Locate the cell with the specified text and output its (x, y) center coordinate. 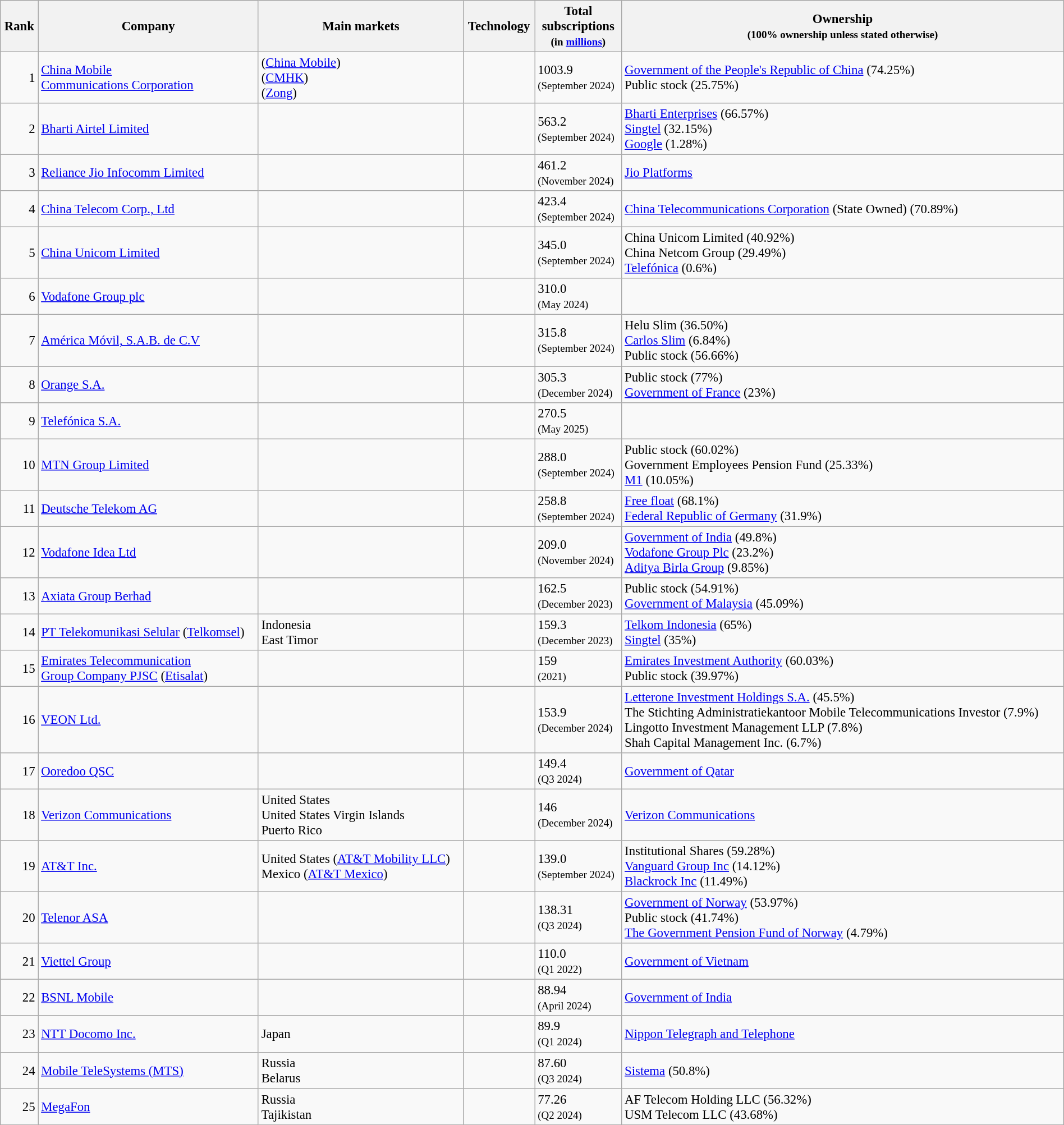
12 (19, 552)
Emirates Investment Authority (60.03%)Public stock (39.97%) (843, 669)
305.3(December 2024) (578, 385)
Government of India (49.8%)Vodafone Group Plc (23.2%)Aditya Birla Group (9.85%) (843, 552)
Totalsubscriptions(in millions) (578, 26)
258.8(September 2024) (578, 508)
Russia Tajikistan (360, 1106)
17 (19, 771)
138.31(Q3 2024) (578, 918)
MTN Group Limited (148, 465)
209.0(November 2024) (578, 552)
18 (19, 815)
Jio Platforms (843, 173)
288.0(September 2024) (578, 465)
Ownership(100% ownership unless stated otherwise) (843, 26)
89.9(Q1 2024) (578, 1035)
China Unicom Limited (40.92%)China Netcom Group (29.49%)Telefónica (0.6%) (843, 253)
149.4(Q3 2024) (578, 771)
PT Telekomunikasi Selular (Telkomsel) (148, 632)
Government of Qatar (843, 771)
3 (19, 173)
4 (19, 209)
Main markets (360, 26)
13 (19, 596)
88.94(April 2024) (578, 998)
19 (19, 866)
11 (19, 508)
América Móvil, S.A.B. de C.V (148, 341)
1003.9(September 2024) (578, 78)
Viettel Group (148, 962)
270.5(May 2025) (578, 421)
Russia Belarus (360, 1071)
Bharti Enterprises (66.57%)Singtel (32.15%)Google (1.28%) (843, 129)
Company (148, 26)
VEON Ltd. (148, 719)
8 (19, 385)
MegaFon (148, 1106)
Orange S.A. (148, 385)
Public stock (60.02%)Government Employees Pension Fund (25.33%) M1 (10.05%) (843, 465)
Government of India (843, 998)
Emirates TelecommunicationGroup Company PJSC (Etisalat) (148, 669)
Institutional Shares (59.28%)Vanguard Group Inc (14.12%)Blackrock Inc (11.49%) (843, 866)
16 (19, 719)
23 (19, 1035)
310.0(May 2024) (578, 296)
Japan (360, 1035)
Public stock (77%)Government of France (23%) (843, 385)
Vodafone Idea Ltd (148, 552)
159.3(December 2023) (578, 632)
159(2021) (578, 669)
9 (19, 421)
345.0(September 2024) (578, 253)
Bharti Airtel Limited (148, 129)
110.0(Q1 2022) (578, 962)
Government of the People's Republic of China (74.25%)Public stock (25.75%) (843, 78)
United States United States Virgin Islands Puerto Rico (360, 815)
(China Mobile) (CMHK) (Zong) (360, 78)
25 (19, 1106)
87.60(Q3 2024) (578, 1071)
423.4(September 2024) (578, 209)
Telenor ASA (148, 918)
10 (19, 465)
NTT Docomo Inc. (148, 1035)
Government of Norway (53.97%)Public stock (41.74%)The Government Pension Fund of Norway (4.79%) (843, 918)
Indonesia East Timor (360, 632)
Mobile TeleSystems (MTS) (148, 1071)
24 (19, 1071)
153.9(December 2024) (578, 719)
22 (19, 998)
Ooredoo QSC (148, 771)
Nippon Telegraph and Telephone (843, 1035)
United States (AT&T Mobility LLC) Mexico (AT&T Mexico) (360, 866)
139.0(September 2024) (578, 866)
Telefónica S.A. (148, 421)
Deutsche Telekom AG (148, 508)
15 (19, 669)
7 (19, 341)
China MobileCommunications Corporation (148, 78)
162.5 (December 2023) (578, 596)
2 (19, 129)
Telkom Indonesia (65%)Singtel (35%) (843, 632)
China Unicom Limited (148, 253)
1 (19, 78)
BSNL Mobile (148, 998)
Free float (68.1%)Federal Republic of Germany (31.9%) (843, 508)
Axiata Group Berhad (148, 596)
146(December 2024) (578, 815)
Public stock (54.91%)Government of Malaysia (45.09%) (843, 596)
6 (19, 296)
China Telecom Corp., Ltd (148, 209)
Sistema (50.8%) (843, 1071)
77.26(Q2 2024) (578, 1106)
Helu Slim (36.50%)Carlos Slim (6.84%)Public stock (56.66%) (843, 341)
14 (19, 632)
Rank (19, 26)
Vodafone Group plc (148, 296)
461.2 (November 2024) (578, 173)
20 (19, 918)
China Telecommunications Corporation (State Owned) (70.89%) (843, 209)
21 (19, 962)
AF Telecom Holding LLC (56.32%)USM Telecom LLC (43.68%) (843, 1106)
563.2 (September 2024) (578, 129)
Reliance Jio Infocomm Limited (148, 173)
Technology (499, 26)
5 (19, 253)
AT&T Inc. (148, 866)
Government of Vietnam (843, 962)
315.8(September 2024) (578, 341)
